Capture the cell that displays the provided text and extract its [x, y] central coordinate. 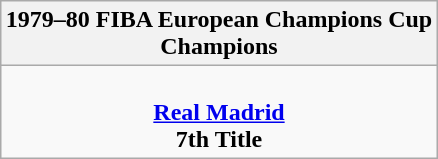
Real Madrid 7th Title [218, 112]
1979–80 FIBA European Champions CupChampions [218, 34]
